Provide the (x, y) coordinate of the cell's center where the given text is located.  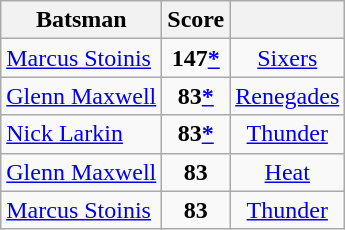
Score (196, 20)
Batsman (82, 20)
Nick Larkin (82, 134)
Renegades (288, 96)
Sixers (288, 58)
Heat (288, 172)
147* (196, 58)
